From the cell containing the given text, extract its center point as [X, Y] coordinate. 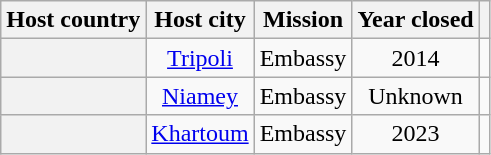
Niamey [200, 96]
Host city [200, 20]
Host country [74, 20]
Mission [303, 20]
Tripoli [200, 58]
Year closed [416, 20]
Unknown [416, 96]
2023 [416, 134]
2014 [416, 58]
Khartoum [200, 134]
